For the text-containing cell, return its midpoint in [x, y] coordinate format. 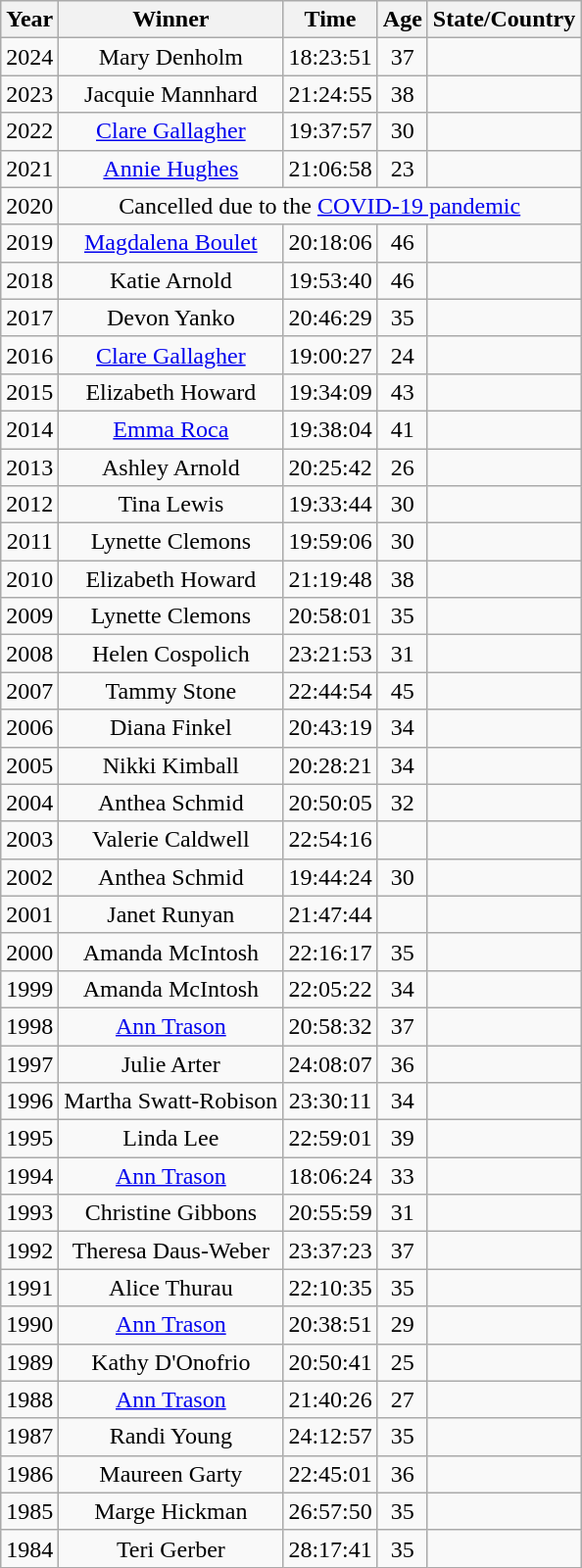
22:16:17 [330, 952]
Emma Roca [170, 429]
22:45:01 [330, 1474]
21:06:58 [330, 169]
20:18:06 [330, 243]
24 [402, 355]
2024 [29, 57]
1990 [29, 1325]
1998 [29, 1026]
Tammy Stone [170, 691]
23 [402, 169]
1986 [29, 1474]
Maureen Garty [170, 1474]
1985 [29, 1511]
2017 [29, 318]
41 [402, 429]
20:38:51 [330, 1325]
19:44:24 [330, 877]
Valerie Caldwell [170, 840]
23:37:23 [330, 1250]
Devon Yanko [170, 318]
20:46:29 [330, 318]
27 [402, 1399]
26 [402, 467]
19:53:40 [330, 280]
2007 [29, 691]
22:44:54 [330, 691]
2000 [29, 952]
18:06:24 [330, 1176]
33 [402, 1176]
22:05:22 [330, 989]
24:08:07 [330, 1063]
45 [402, 691]
2006 [29, 728]
20:50:41 [330, 1362]
1996 [29, 1102]
Kathy D'Onofrio [170, 1362]
19:37:57 [330, 131]
Magdalena Boulet [170, 243]
32 [402, 803]
2014 [29, 429]
2022 [29, 131]
1991 [29, 1288]
22:10:35 [330, 1288]
Jacquie Mannhard [170, 94]
20:58:32 [330, 1026]
18:23:51 [330, 57]
Christine Gibbons [170, 1213]
1994 [29, 1176]
1995 [29, 1139]
Teri Gerber [170, 1548]
24:12:57 [330, 1437]
Winner [170, 20]
19:34:09 [330, 392]
State/Country [504, 20]
Martha Swatt-Robison [170, 1102]
Ashley Arnold [170, 467]
Janet Runyan [170, 914]
2013 [29, 467]
2012 [29, 505]
Year [29, 20]
Marge Hickman [170, 1511]
2011 [29, 542]
29 [402, 1325]
19:00:27 [330, 355]
21:47:44 [330, 914]
2016 [29, 355]
20:28:21 [330, 765]
Helen Cospolich [170, 654]
26:57:50 [330, 1511]
Diana Finkel [170, 728]
2004 [29, 803]
22:54:16 [330, 840]
23:30:11 [330, 1102]
Tina Lewis [170, 505]
2001 [29, 914]
28:17:41 [330, 1548]
21:24:55 [330, 94]
2005 [29, 765]
2015 [29, 392]
20:58:01 [330, 616]
1988 [29, 1399]
1997 [29, 1063]
2009 [29, 616]
20:25:42 [330, 467]
1984 [29, 1548]
Julie Arter [170, 1063]
Age [402, 20]
1989 [29, 1362]
2023 [29, 94]
Time [330, 20]
2018 [29, 280]
2019 [29, 243]
1992 [29, 1250]
Mary Denholm [170, 57]
Cancelled due to the COVID-19 pandemic [319, 206]
19:33:44 [330, 505]
2008 [29, 654]
2002 [29, 877]
Annie Hughes [170, 169]
1999 [29, 989]
20:43:19 [330, 728]
Theresa Daus-Weber [170, 1250]
1993 [29, 1213]
21:19:48 [330, 579]
1987 [29, 1437]
39 [402, 1139]
Randi Young [170, 1437]
21:40:26 [330, 1399]
2003 [29, 840]
Alice Thurau [170, 1288]
20:55:59 [330, 1213]
Nikki Kimball [170, 765]
2020 [29, 206]
19:59:06 [330, 542]
23:21:53 [330, 654]
Katie Arnold [170, 280]
19:38:04 [330, 429]
25 [402, 1362]
22:59:01 [330, 1139]
2010 [29, 579]
2021 [29, 169]
20:50:05 [330, 803]
43 [402, 392]
Linda Lee [170, 1139]
